Identify which cell holds the provided text, then report its [X, Y] central coordinate. 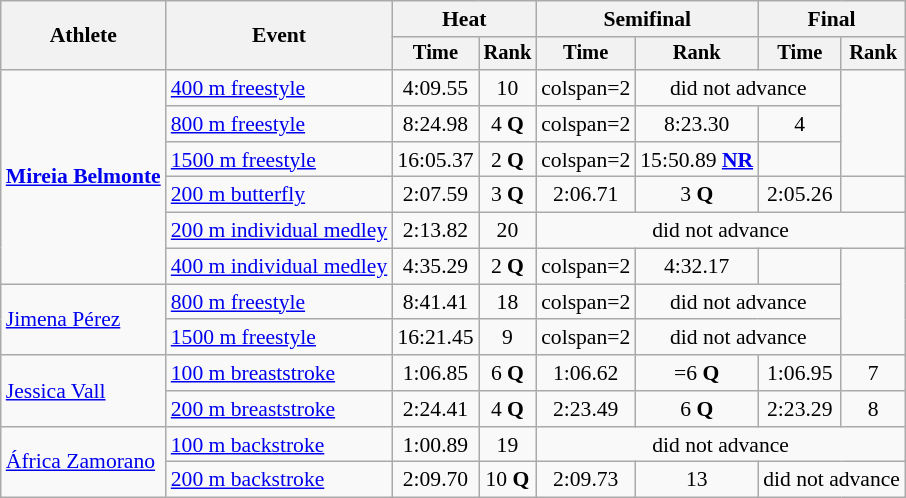
Athlete [84, 36]
10 Q [508, 480]
8:24.98 [435, 124]
400 m individual medley [280, 267]
15:50.89 NR [696, 160]
20 [508, 231]
4:35.29 [435, 267]
200 m backstroke [280, 480]
4:32.17 [696, 267]
Final [832, 19]
Jessica Vall [84, 390]
Mireia Belmonte [84, 177]
18 [508, 302]
Heat [464, 19]
100 m breaststroke [280, 373]
1:06.85 [435, 373]
1:06.95 [800, 373]
8:23.30 [696, 124]
8 [873, 409]
4 [800, 124]
1:00.89 [435, 445]
2:06.71 [586, 195]
400 m freestyle [280, 88]
8:41.41 [435, 302]
2:23.29 [800, 409]
2:09.70 [435, 480]
200 m individual medley [280, 231]
África Zamorano [84, 462]
2:13.82 [435, 231]
=6 Q [696, 373]
19 [508, 445]
2:05.26 [800, 195]
2:09.73 [586, 480]
Event [280, 36]
16:05.37 [435, 160]
200 m breaststroke [280, 409]
13 [696, 480]
2:24.41 [435, 409]
2:23.49 [586, 409]
9 [508, 338]
16:21.45 [435, 338]
7 [873, 373]
Jimena Pérez [84, 320]
Semifinal [647, 19]
100 m backstroke [280, 445]
200 m butterfly [280, 195]
10 [508, 88]
1:06.62 [586, 373]
2:07.59 [435, 195]
4:09.55 [435, 88]
